Find where the given text appears and provide that cell's center as [x, y] coordinate. 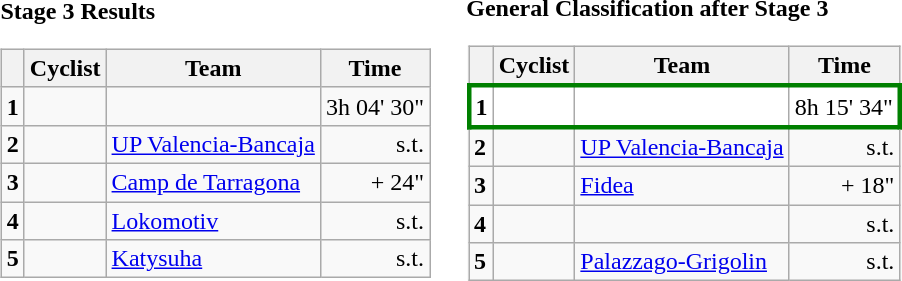
Fidea [682, 185]
+ 24" [374, 182]
Palazzago-Grigolin [682, 262]
3h 04' 30" [374, 106]
Camp de Tarragona [213, 182]
Lokomotiv [213, 221]
Katysuha [213, 259]
+ 18" [844, 185]
8h 15' 34" [844, 106]
